Detect which cell encompasses the target text, then output its [x, y] center coordinate. 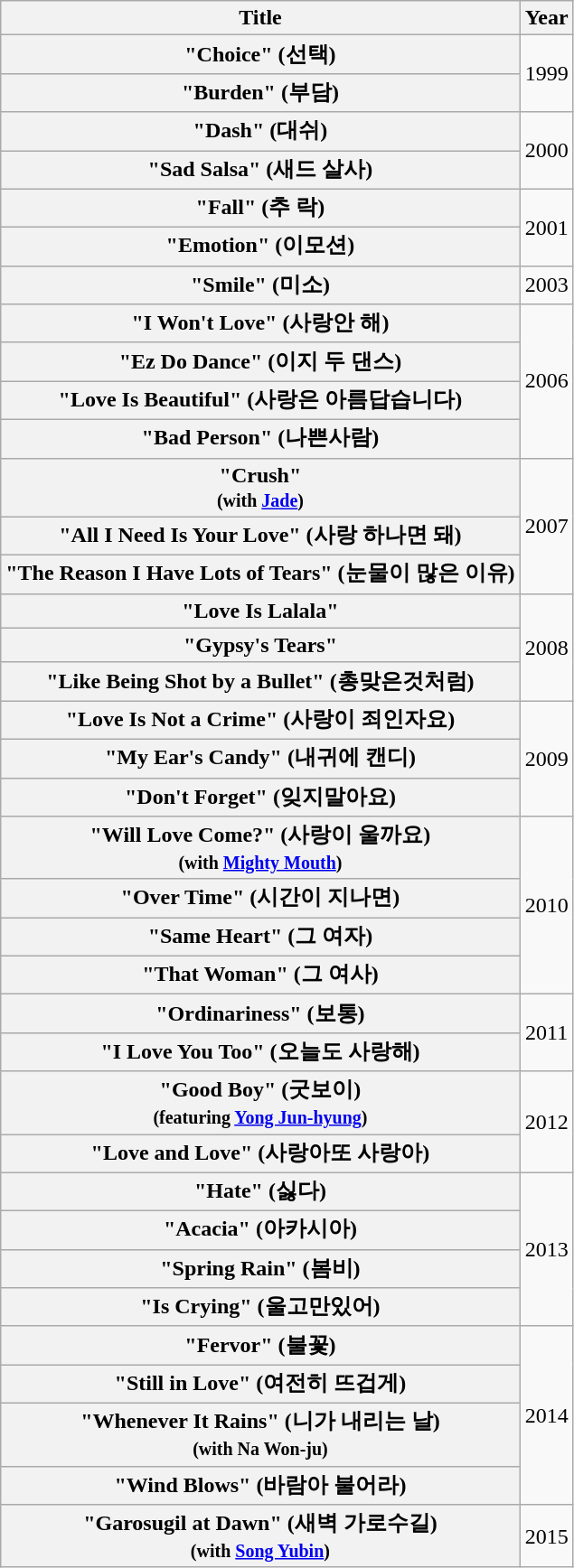
"Acacia" (아카시아) [260, 1230]
"Is Crying" (울고만있어) [260, 1308]
1999 [546, 74]
"Smile" (미소) [260, 285]
"That Woman" (그 여사) [260, 975]
Title [260, 18]
"Ez Do Dance" (이지 두 댄스) [260, 361]
"I Won't Love" (사랑안 해) [260, 323]
2014 [546, 1414]
"Fervor" (불꽃) [260, 1346]
"Love Is Lalala" [260, 611]
"Burden" (부담) [260, 92]
"Over Time" (시간이 지나면) [260, 898]
"Dash" (대쉬) [260, 132]
"Don't Forget" (잊지말아요) [260, 797]
"Crush"(with Jade) [260, 488]
"All I Need Is Your Love" (사랑 하나면 돼) [260, 537]
"Love Is Beautiful" (사랑은 아름답습니다) [260, 401]
"Will Love Come?" (사랑이 울까요)(with Mighty Mouth) [260, 848]
"Sad Salsa" (새드 살사) [260, 170]
Year [546, 18]
2006 [546, 381]
2007 [546, 526]
"I Love You Too" (오늘도 사랑해) [260, 1051]
"Spring Rain" (봄비) [260, 1268]
2015 [546, 1536]
"Hate" (싫다) [260, 1192]
"Emotion" (이모션) [260, 247]
2001 [546, 228]
"Still in Love" (여전히 뜨겁게) [260, 1384]
"Choice" (선택) [260, 54]
2009 [546, 759]
"Garosugil at Dawn" (새벽 가로수길)(with Song Yubin) [260, 1536]
"Wind Blows" (바람아 불어라) [260, 1485]
"Love and Love" (사랑아또 사랑아) [260, 1154]
2013 [546, 1249]
"Good Boy" (굿보이)(featuring Yong Jun-hyung) [260, 1103]
"Love Is Not a Crime" (사랑이 죄인자요) [260, 721]
2010 [546, 905]
"Ordinariness" (보통) [260, 1013]
"The Reason I Have Lots of Tears" (눈물이 많은 이유) [260, 574]
"Like Being Shot by a Bullet" (총맞은것처럼) [260, 681]
"Same Heart" (그 여자) [260, 938]
2003 [546, 285]
"Fall" (추 락) [260, 208]
2008 [546, 647]
2011 [546, 1033]
2012 [546, 1122]
"Bad Person" (나쁜사람) [260, 439]
"Gypsy's Tears" [260, 645]
2000 [546, 150]
"Whenever It Rains" (니가 내리는 날)(with Na Won-ju) [260, 1434]
"My Ear's Candy" (내귀에 캔디) [260, 759]
